Output the [X, Y] coordinate of the center of the cell containing the given text.  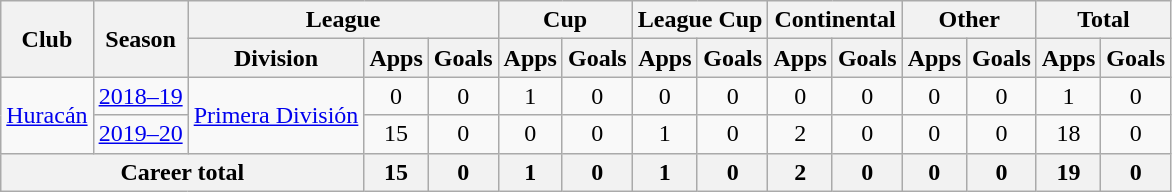
18 [1068, 134]
Cup [565, 20]
Career total [182, 172]
Continental [835, 20]
League [343, 20]
Other [969, 20]
Club [47, 39]
Division [276, 58]
League Cup [700, 20]
2019–20 [140, 134]
Season [140, 39]
19 [1068, 172]
2018–19 [140, 96]
Total [1103, 20]
Primera División [276, 115]
Huracán [47, 115]
